From the cell containing the given text, extract its center point as (x, y) coordinate. 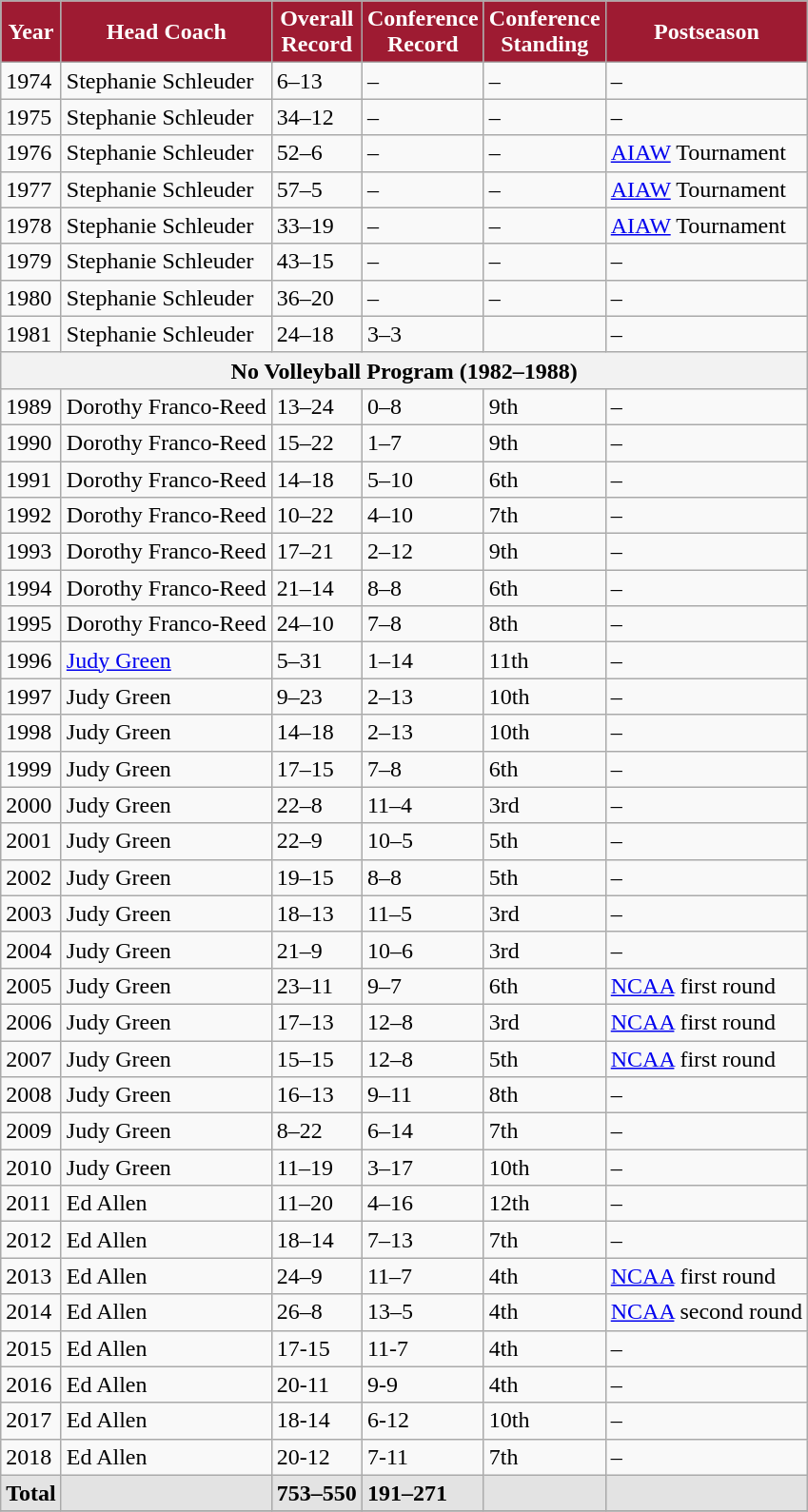
1976 (31, 153)
17-15 (316, 1348)
2010 (31, 1168)
18-14 (316, 1421)
1–7 (423, 442)
1978 (31, 226)
13–24 (316, 406)
Head Coach (166, 32)
20-12 (316, 1457)
2018 (31, 1457)
15–22 (316, 442)
26–8 (316, 1312)
2013 (31, 1276)
2009 (31, 1131)
2003 (31, 913)
10–5 (423, 841)
17–13 (316, 1022)
1975 (31, 117)
5–10 (423, 479)
1996 (31, 660)
2–12 (423, 552)
11–7 (423, 1276)
11–4 (423, 805)
3–3 (423, 334)
4–16 (423, 1204)
0–8 (423, 406)
33–19 (316, 226)
52–6 (316, 153)
43–15 (316, 262)
19–15 (316, 877)
NCAA second round (706, 1312)
16–13 (316, 1095)
2016 (31, 1384)
11-7 (423, 1348)
24–9 (316, 1276)
9–7 (423, 986)
3–17 (423, 1168)
2000 (31, 805)
9–11 (423, 1095)
1–14 (423, 660)
22–8 (316, 805)
1974 (31, 81)
1980 (31, 298)
18–13 (316, 913)
5–31 (316, 660)
7–13 (423, 1240)
11–5 (423, 913)
1993 (31, 552)
23–11 (316, 986)
21–9 (316, 950)
17–15 (316, 769)
24–18 (316, 334)
4–10 (423, 516)
24–10 (316, 624)
57–5 (316, 189)
No Volleyball Program (1982–1988) (404, 370)
Postseason (706, 32)
6-12 (423, 1421)
1979 (31, 262)
2005 (31, 986)
15–15 (316, 1059)
2002 (31, 877)
2008 (31, 1095)
10–22 (316, 516)
11th (544, 660)
1991 (31, 479)
2001 (31, 841)
Year (31, 32)
9–23 (316, 697)
9-9 (423, 1384)
13–5 (423, 1312)
21–14 (316, 588)
753–550 (316, 1493)
2015 (31, 1348)
2012 (31, 1240)
2017 (31, 1421)
1995 (31, 624)
12th (544, 1204)
Conference Standing (544, 32)
36–20 (316, 298)
22–9 (316, 841)
Conference Record (423, 32)
18–14 (316, 1240)
1977 (31, 189)
191–271 (423, 1493)
1997 (31, 697)
1992 (31, 516)
1990 (31, 442)
Overall Record (316, 32)
Total (31, 1493)
1981 (31, 334)
6–13 (316, 81)
2006 (31, 1022)
11–20 (316, 1204)
2007 (31, 1059)
11–19 (316, 1168)
2011 (31, 1204)
7-11 (423, 1457)
1999 (31, 769)
20-11 (316, 1384)
1989 (31, 406)
10–6 (423, 950)
34–12 (316, 117)
2014 (31, 1312)
2004 (31, 950)
1998 (31, 733)
6–14 (423, 1131)
1994 (31, 588)
8–22 (316, 1131)
17–21 (316, 552)
